From the cell containing the given text, extract its center point as [X, Y] coordinate. 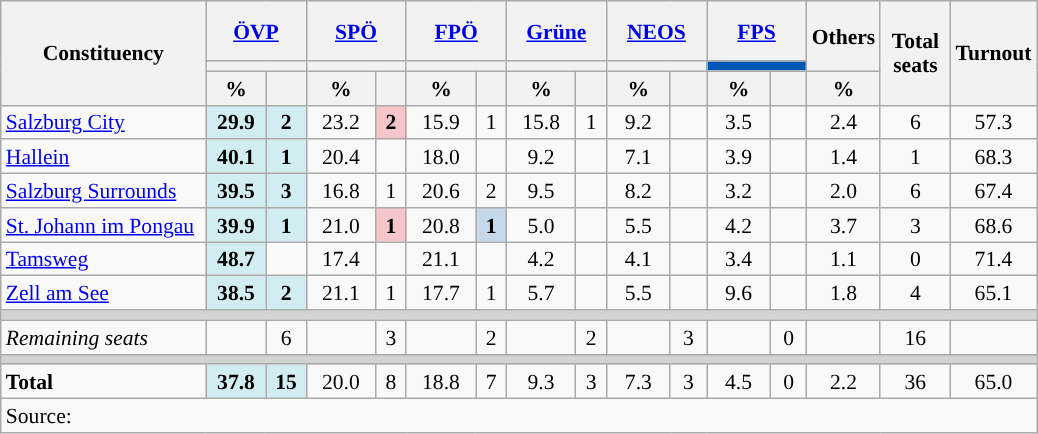
29.9 [236, 122]
9.6 [738, 293]
3.2 [738, 191]
4.1 [638, 259]
1.8 [844, 293]
16 [915, 337]
8 [391, 382]
48.7 [236, 259]
68.6 [993, 225]
Constituency [104, 53]
20.8 [441, 225]
20.6 [441, 191]
1.4 [844, 157]
Salzburg City [104, 122]
18.0 [441, 157]
17.7 [441, 293]
7.3 [638, 382]
65.0 [993, 382]
15.9 [441, 122]
2.4 [844, 122]
23.2 [341, 122]
Zell am See [104, 293]
3.4 [738, 259]
3.5 [738, 122]
15.8 [541, 122]
20.4 [341, 157]
39.5 [236, 191]
Total [104, 382]
5.7 [541, 293]
15 [286, 382]
9.3 [541, 382]
57.3 [993, 122]
NEOS [656, 31]
Turnout [993, 53]
65.1 [993, 293]
Tamsweg [104, 259]
Hallein [104, 157]
4.5 [738, 382]
7 [491, 382]
4 [915, 293]
Grüne [556, 31]
Salzburg Surrounds [104, 191]
3.7 [844, 225]
2.2 [844, 382]
67.4 [993, 191]
9.5 [541, 191]
SPÖ [356, 31]
36 [915, 382]
38.5 [236, 293]
40.1 [236, 157]
21.0 [341, 225]
FPS [756, 31]
68.3 [993, 157]
3.9 [738, 157]
7.1 [638, 157]
17.4 [341, 259]
Source: [519, 416]
Remaining seats [104, 337]
1.1 [844, 259]
20.0 [341, 382]
71.4 [993, 259]
FPÖ [456, 31]
Others [844, 36]
39.9 [236, 225]
Totalseats [915, 53]
8.2 [638, 191]
St. Johann im Pongau [104, 225]
2.0 [844, 191]
37.8 [236, 382]
5.0 [541, 225]
18.8 [441, 382]
ÖVP [256, 31]
16.8 [341, 191]
